Return the (x, y) coordinate for the center point of the cell that contains the specified text.  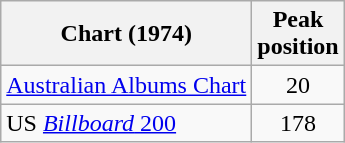
US Billboard 200 (126, 123)
20 (298, 85)
Chart (1974) (126, 34)
178 (298, 123)
Australian Albums Chart (126, 85)
Peakposition (298, 34)
